Scan for the cell matching the given text and deliver its [X, Y] coordinate at center. 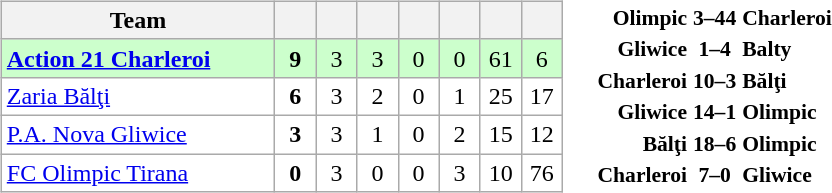
Zaria Bălţi [138, 96]
1–4 [715, 49]
Action 21 Charleroi [138, 58]
FC Olimpic Tirana [138, 173]
P.A. Nova Gliwice [138, 134]
61 [500, 58]
Team [138, 20]
14–1 [715, 112]
10–3 [715, 80]
3–44 [715, 17]
76 [542, 173]
25 [500, 96]
10 [500, 173]
9 [296, 58]
15 [500, 134]
7–0 [715, 175]
17 [542, 96]
18–6 [715, 143]
Olimpic [642, 17]
Bălţi [642, 143]
12 [542, 134]
